Return (x, y) of the center of cell containing provided text 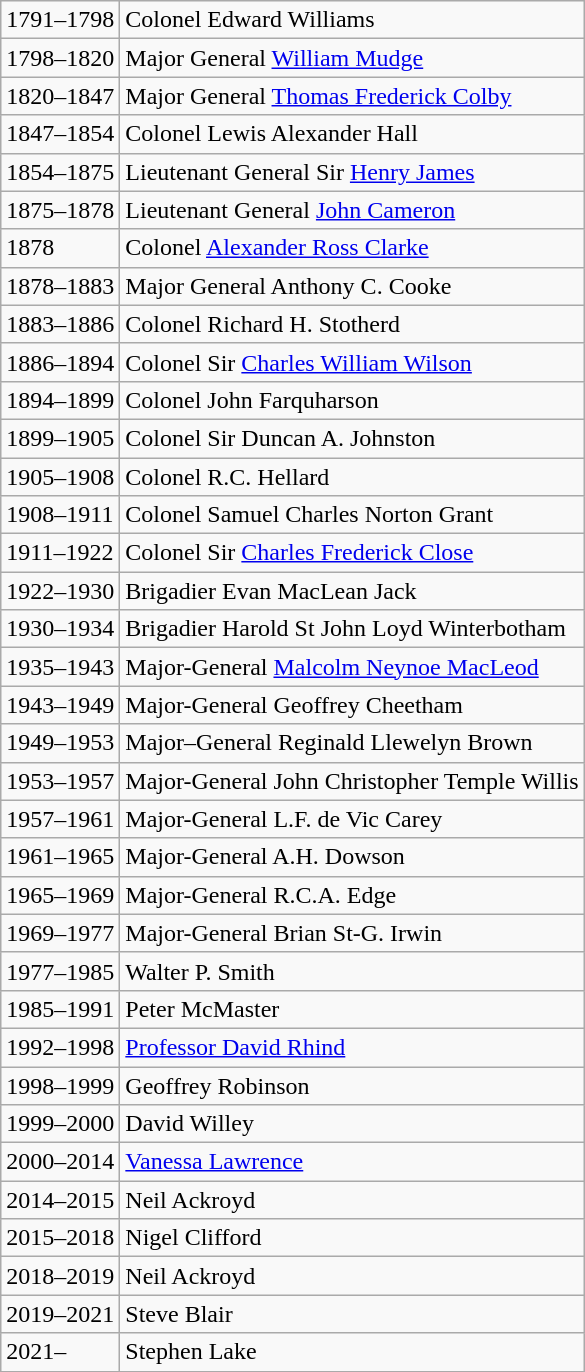
2021– (60, 1352)
1961–1965 (60, 857)
1953–1957 (60, 781)
1977–1985 (60, 971)
1847–1854 (60, 134)
Colonel Richard H. Stotherd (352, 324)
Colonel Alexander Ross Clarke (352, 248)
1992–1998 (60, 1047)
Colonel Sir Charles Frederick Close (352, 553)
Professor David Rhind (352, 1047)
1957–1961 (60, 819)
2000–2014 (60, 1162)
1791–1798 (60, 20)
Walter P. Smith (352, 971)
1935–1943 (60, 667)
Colonel John Farquharson (352, 400)
Major-General Malcolm Neynoe MacLeod (352, 667)
Peter McMaster (352, 1009)
1998–1999 (60, 1085)
Colonel Sir Charles William Wilson (352, 362)
Steve Blair (352, 1314)
2014–2015 (60, 1200)
1965–1969 (60, 895)
Major-General L.F. de Vic Carey (352, 819)
1911–1922 (60, 553)
1886–1894 (60, 362)
Major-General A.H. Dowson (352, 857)
Vanessa Lawrence (352, 1162)
1969–1977 (60, 933)
David Willey (352, 1124)
Major General Anthony C. Cooke (352, 286)
Nigel Clifford (352, 1238)
Lieutenant General Sir Henry James (352, 172)
Major–General Reginald Llewelyn Brown (352, 743)
1894–1899 (60, 400)
Major General Thomas Frederick Colby (352, 96)
1949–1953 (60, 743)
Major-General Brian St-G. Irwin (352, 933)
Colonel Sir Duncan A. Johnston (352, 438)
Major-General John Christopher Temple Willis (352, 781)
1922–1930 (60, 591)
Colonel Samuel Charles Norton Grant (352, 515)
Geoffrey Robinson (352, 1085)
2018–2019 (60, 1276)
2015–2018 (60, 1238)
1899–1905 (60, 438)
1878–1883 (60, 286)
2019–2021 (60, 1314)
Major General William Mudge (352, 58)
1905–1908 (60, 477)
Colonel Lewis Alexander Hall (352, 134)
1985–1991 (60, 1009)
1999–2000 (60, 1124)
1908–1911 (60, 515)
1943–1949 (60, 705)
Brigadier Evan MacLean Jack (352, 591)
1930–1934 (60, 629)
1883–1886 (60, 324)
1878 (60, 248)
Brigadier Harold St John Loyd Winterbotham (352, 629)
Major-General R.C.A. Edge (352, 895)
Lieutenant General John Cameron (352, 210)
1798–1820 (60, 58)
1820–1847 (60, 96)
Stephen Lake (352, 1352)
Colonel Edward Williams (352, 20)
Colonel R.C. Hellard (352, 477)
Major-General Geoffrey Cheetham (352, 705)
1854–1875 (60, 172)
1875–1878 (60, 210)
